Locate the cell with the specified text and output its [X, Y] center coordinate. 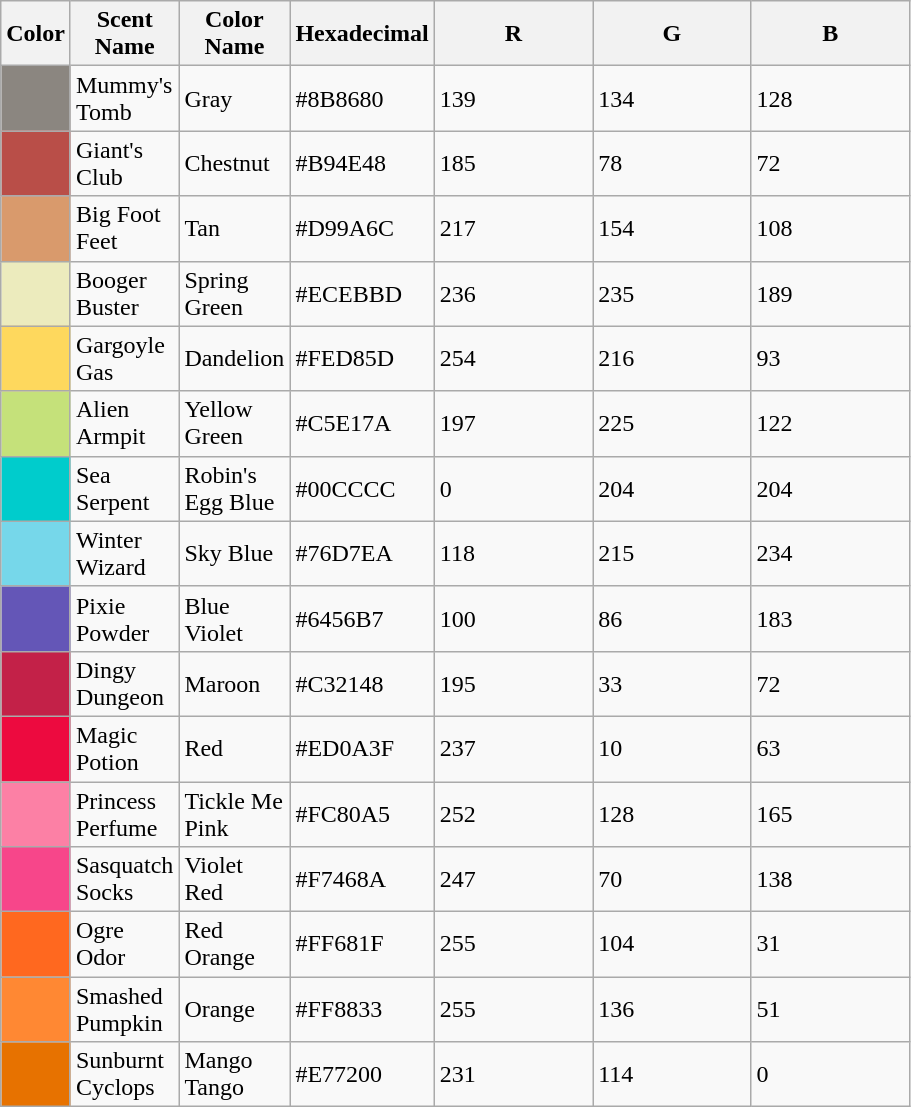
183 [830, 618]
63 [830, 748]
Red Orange [234, 944]
Hexadecimal [362, 34]
#C5E17A [362, 424]
#E77200 [362, 1074]
Princess Perfume [124, 814]
Dandelion [234, 358]
Orange [234, 1010]
Tickle Me Pink [234, 814]
118 [513, 554]
#FF8833 [362, 1010]
33 [672, 684]
231 [513, 1074]
Scent Name [124, 34]
154 [672, 228]
Sky Blue [234, 554]
Sea Serpent [124, 488]
Chestnut [234, 164]
236 [513, 294]
Sasquatch Socks [124, 880]
104 [672, 944]
100 [513, 618]
Pixie Powder [124, 618]
189 [830, 294]
234 [830, 554]
Blue Violet [234, 618]
Color Name [234, 34]
Ogre Odor [124, 944]
Winter Wizard [124, 554]
252 [513, 814]
Gray [234, 98]
70 [672, 880]
#6456B7 [362, 618]
Robin's Egg Blue [234, 488]
134 [672, 98]
B [830, 34]
197 [513, 424]
Spring Green [234, 294]
Gargoyle Gas [124, 358]
#FC80A5 [362, 814]
#ED0A3F [362, 748]
Mango Tango [234, 1074]
195 [513, 684]
185 [513, 164]
31 [830, 944]
Red [234, 748]
215 [672, 554]
#76D7EA [362, 554]
Tan [234, 228]
Alien Armpit [124, 424]
235 [672, 294]
#FF681F [362, 944]
165 [830, 814]
#F7468A [362, 880]
139 [513, 98]
216 [672, 358]
Magic Potion [124, 748]
Sunburnt Cyclops [124, 1074]
Smashed Pumpkin [124, 1010]
#D99A6C [362, 228]
78 [672, 164]
86 [672, 618]
#ECEBBD [362, 294]
51 [830, 1010]
Dingy Dungeon [124, 684]
225 [672, 424]
Violet Red [234, 880]
Yellow Green [234, 424]
10 [672, 748]
#FED85D [362, 358]
R [513, 34]
#C32148 [362, 684]
93 [830, 358]
#8B8680 [362, 98]
122 [830, 424]
237 [513, 748]
138 [830, 880]
108 [830, 228]
Maroon [234, 684]
Color [36, 34]
Mummy's Tomb [124, 98]
114 [672, 1074]
136 [672, 1010]
#00CCCC [362, 488]
Big Foot Feet [124, 228]
217 [513, 228]
247 [513, 880]
Giant's Club [124, 164]
Booger Buster [124, 294]
254 [513, 358]
#B94E48 [362, 164]
G [672, 34]
